Identify which cell holds the provided text, then report its [x, y] central coordinate. 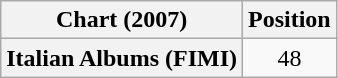
48 [290, 58]
Position [290, 20]
Chart (2007) [122, 20]
Italian Albums (FIMI) [122, 58]
